Pinpoint the cell where the given text exists, returning its (X, Y) midpoint coordinate. 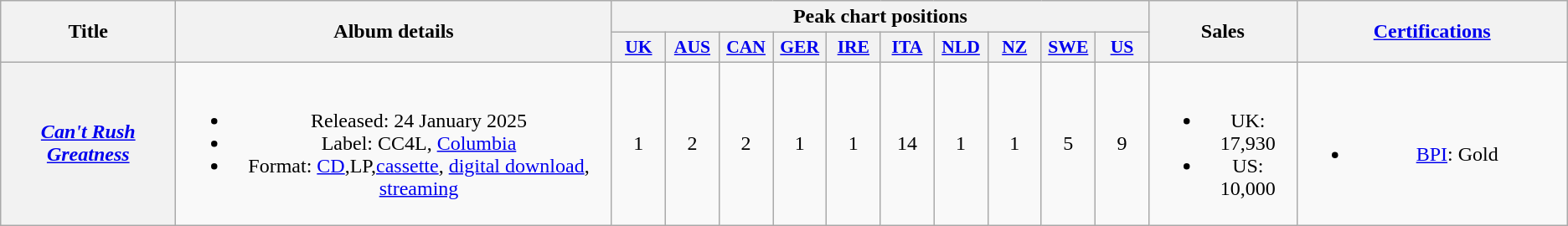
Sales (1223, 32)
UK: 17,930US: 10,000 (1223, 143)
Can't Rush Greatness (89, 143)
GER (800, 48)
Title (89, 32)
5 (1068, 143)
US (1122, 48)
14 (907, 143)
NLD (961, 48)
Album details (394, 32)
CAN (746, 48)
BPI: Gold (1432, 143)
Certifications (1432, 32)
ITA (907, 48)
AUS (692, 48)
NZ (1014, 48)
SWE (1068, 48)
Released: 24 January 2025Label: CC4L, ColumbiaFormat: CD,LP,cassette, digital download, streaming (394, 143)
UK (638, 48)
IRE (854, 48)
Peak chart positions (879, 17)
9 (1122, 143)
